Locate the cell with the specified text and output its (X, Y) center coordinate. 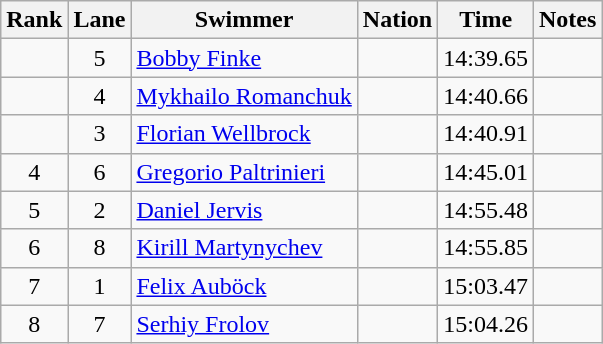
3 (100, 134)
Daniel Jervis (244, 210)
Kirill Martynychev (244, 248)
1 (100, 286)
Lane (100, 20)
15:04.26 (486, 324)
2 (100, 210)
Notes (567, 20)
Bobby Finke (244, 58)
Mykhailo Romanchuk (244, 96)
Swimmer (244, 20)
14:45.01 (486, 172)
Felix Auböck (244, 286)
Florian Wellbrock (244, 134)
14:55.48 (486, 210)
Time (486, 20)
Gregorio Paltrinieri (244, 172)
14:55.85 (486, 248)
Rank (34, 20)
14:39.65 (486, 58)
Nation (397, 20)
15:03.47 (486, 286)
14:40.66 (486, 96)
Serhiy Frolov (244, 324)
14:40.91 (486, 134)
